Identify which cell holds the provided text, then report its (x, y) central coordinate. 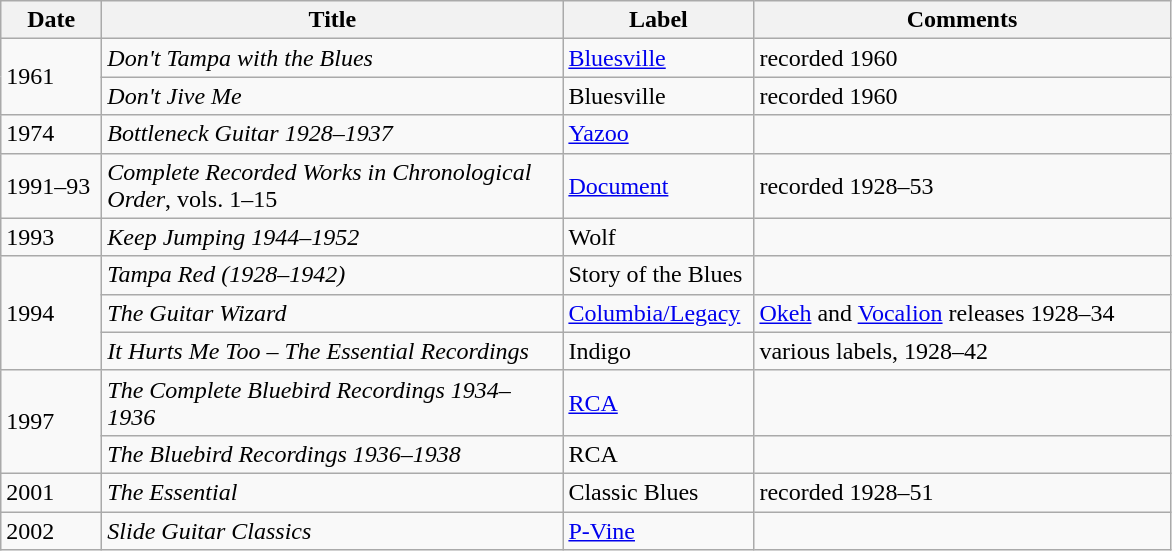
The Essential (332, 492)
1994 (52, 313)
Yazoo (658, 134)
Don't Tampa with the Blues (332, 58)
Wolf (658, 237)
Story of the Blues (658, 275)
Date (52, 20)
various labels, 1928–42 (962, 351)
Don't Jive Me (332, 96)
Indigo (658, 351)
2001 (52, 492)
Label (658, 20)
Comments (962, 20)
Classic Blues (658, 492)
Okeh and Vocalion releases 1928–34 (962, 313)
2002 (52, 531)
recorded 1928–53 (962, 186)
Title (332, 20)
The Guitar Wizard (332, 313)
Columbia/Legacy (658, 313)
1991–93 (52, 186)
Slide Guitar Classics (332, 531)
recorded 1928–51 (962, 492)
Document (658, 186)
Bottleneck Guitar 1928–1937 (332, 134)
1961 (52, 77)
Keep Jumping 1944–1952 (332, 237)
Complete Recorded Works in Chronological Order, vols. 1–15 (332, 186)
Tampa Red (1928–1942) (332, 275)
1993 (52, 237)
P-Vine (658, 531)
The Bluebird Recordings 1936–1938 (332, 454)
The Complete Bluebird Recordings 1934–1936 (332, 402)
It Hurts Me Too – The Essential Recordings (332, 351)
1974 (52, 134)
1997 (52, 422)
